Capture the cell that displays the provided text and extract its (x, y) central coordinate. 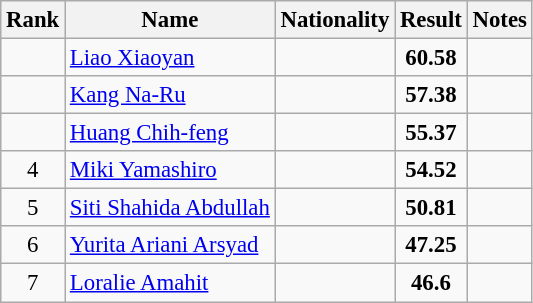
50.81 (432, 208)
Rank (33, 20)
6 (33, 245)
Miki Yamashiro (170, 170)
Result (432, 20)
46.6 (432, 283)
7 (33, 283)
54.52 (432, 170)
55.37 (432, 133)
60.58 (432, 58)
4 (33, 170)
57.38 (432, 95)
Loralie Amahit (170, 283)
Huang Chih-feng (170, 133)
Name (170, 20)
Yurita Ariani Arsyad (170, 245)
5 (33, 208)
Liao Xiaoyan (170, 58)
Notes (500, 20)
47.25 (432, 245)
Siti Shahida Abdullah (170, 208)
Kang Na-Ru (170, 95)
Nationality (334, 20)
